Pinpoint the cell where the given text exists, returning its [X, Y] midpoint coordinate. 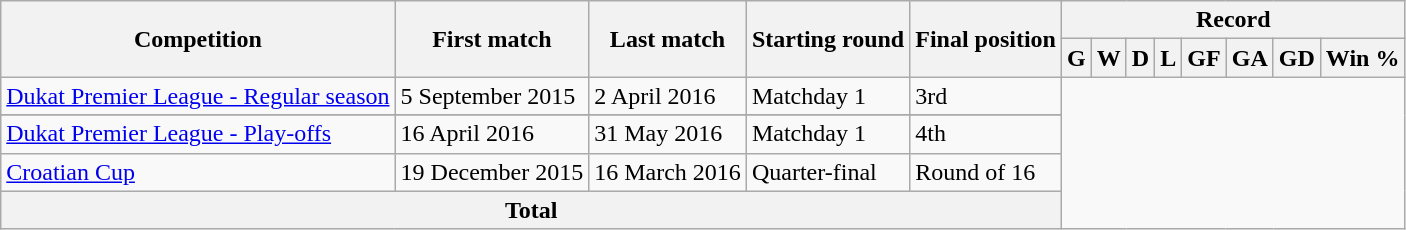
Dukat Premier League - Regular season [198, 96]
Round of 16 [986, 172]
D [1140, 58]
Competition [198, 39]
16 March 2016 [668, 172]
Win % [1362, 58]
19 December 2015 [492, 172]
3rd [986, 96]
4th [986, 134]
W [1108, 58]
16 April 2016 [492, 134]
31 May 2016 [668, 134]
First match [492, 39]
Dukat Premier League - Play-offs [198, 134]
Final position [986, 39]
Record [1234, 20]
Croatian Cup [198, 172]
Starting round [828, 39]
5 September 2015 [492, 96]
GF [1204, 58]
Quarter-final [828, 172]
GD [1296, 58]
L [1168, 58]
Total [532, 210]
Last match [668, 39]
G [1077, 58]
GA [1250, 58]
2 April 2016 [668, 96]
